Search for the cell housing the specified text and yield its (X, Y) center coordinate. 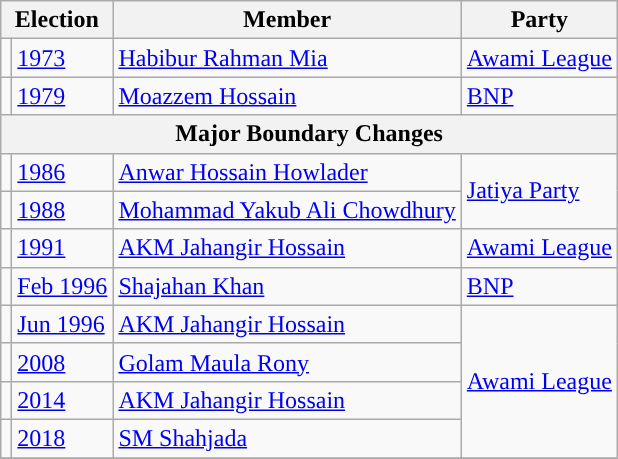
Habibur Rahman Mia (287, 58)
1973 (62, 58)
Mohammad Yakub Ali Chowdhury (287, 210)
Jatiya Party (539, 191)
2008 (62, 362)
1986 (62, 172)
2018 (62, 438)
1979 (62, 96)
Major Boundary Changes (310, 134)
2014 (62, 400)
Party (539, 20)
Anwar Hossain Howlader (287, 172)
Jun 1996 (62, 324)
1988 (62, 210)
Shajahan Khan (287, 286)
SM Shahjada (287, 438)
Feb 1996 (62, 286)
Member (287, 20)
1991 (62, 248)
Moazzem Hossain (287, 96)
Golam Maula Rony (287, 362)
Election (57, 20)
